Capture the cell that displays the provided text and extract its [X, Y] central coordinate. 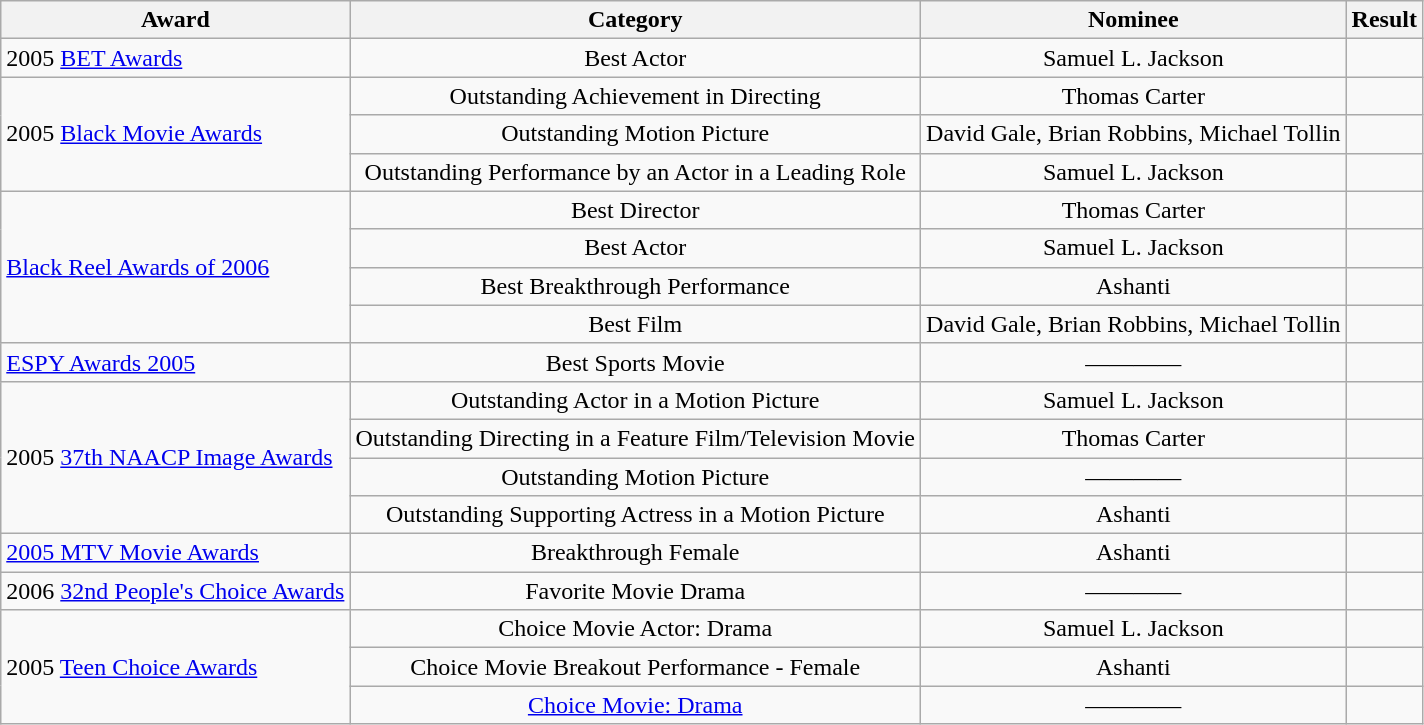
Outstanding Directing in a Feature Film/Television Movie [636, 438]
Favorite Movie Drama [636, 591]
Black Reel Awards of 2006 [176, 267]
Best Sports Movie [636, 362]
Choice Movie Actor: Drama [636, 629]
Choice Movie: Drama [636, 705]
2005 Teen Choice Awards [176, 667]
Result [1384, 20]
Nominee [1134, 20]
Outstanding Performance by an Actor in a Leading Role [636, 172]
Best Breakthrough Performance [636, 286]
Outstanding Achievement in Directing [636, 96]
Best Director [636, 210]
2005 Black Movie Awards [176, 134]
Choice Movie Breakout Performance - Female [636, 667]
Outstanding Supporting Actress in a Motion Picture [636, 515]
2006 32nd People's Choice Awards [176, 591]
2005 MTV Movie Awards [176, 553]
Award [176, 20]
Outstanding Actor in a Motion Picture [636, 400]
ESPY Awards 2005 [176, 362]
Best Film [636, 324]
2005 BET Awards [176, 58]
2005 37th NAACP Image Awards [176, 457]
Breakthrough Female [636, 553]
Category [636, 20]
